Output the (x, y) coordinate of the center of the cell containing the given text.  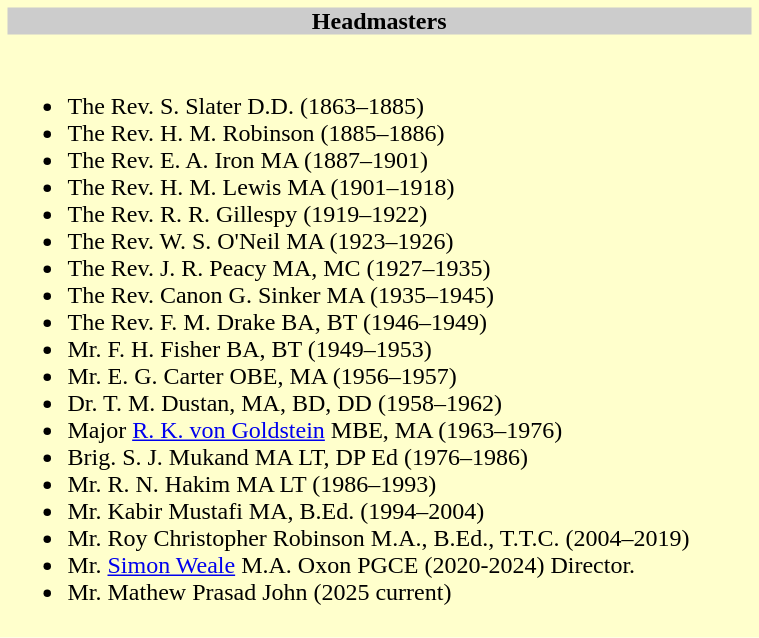
Headmasters (380, 22)
